Identify which cell holds the provided text, then report its [X, Y] central coordinate. 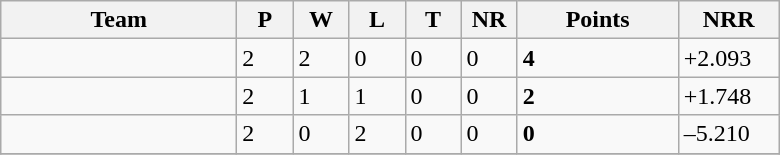
Team [119, 20]
NR [489, 20]
–5.210 [728, 134]
L [377, 20]
P [265, 20]
T [433, 20]
NRR [728, 20]
+2.093 [728, 58]
+1.748 [728, 96]
4 [598, 58]
W [321, 20]
Points [598, 20]
